From the cell containing the given text, extract its center point as [x, y] coordinate. 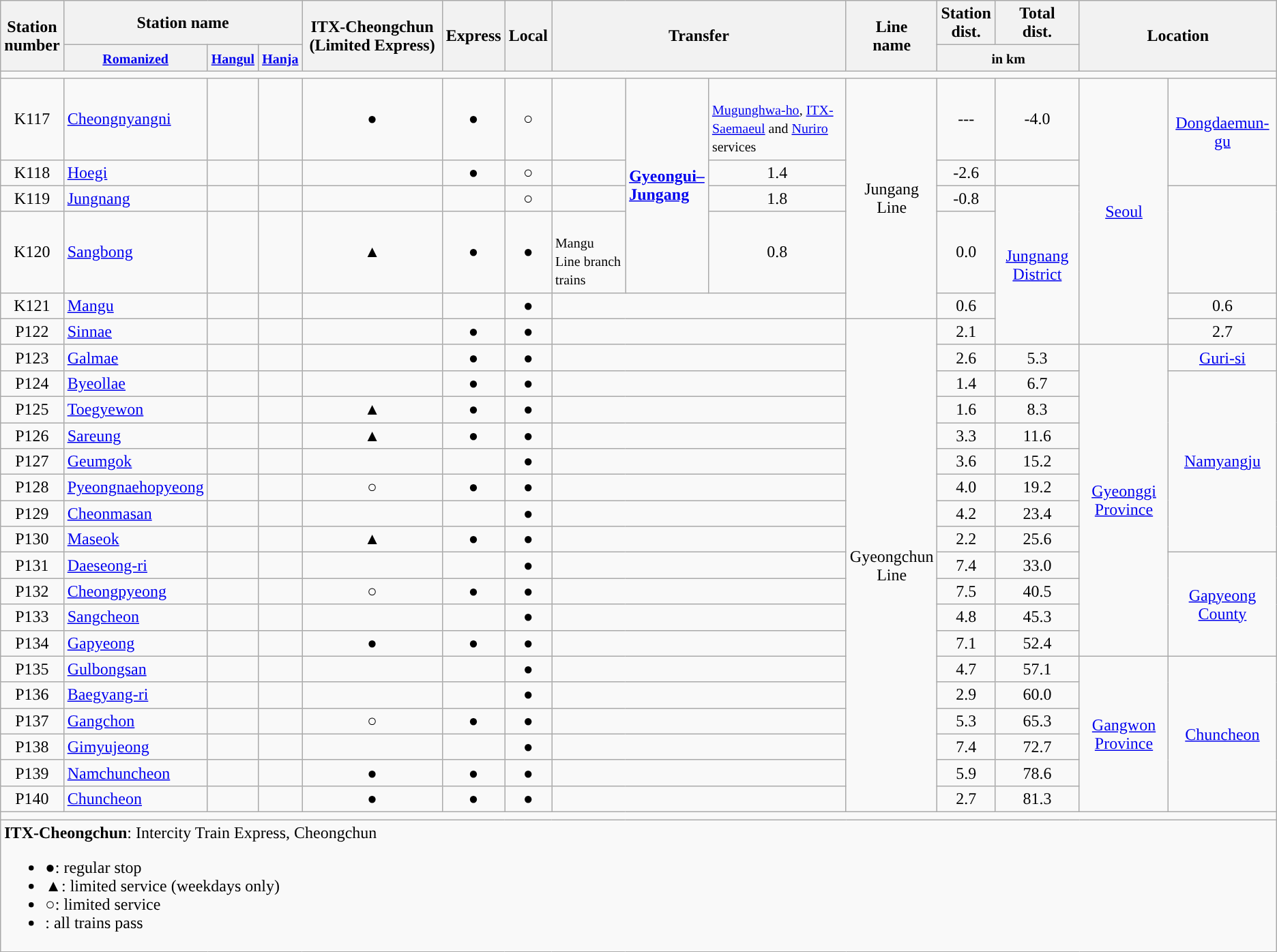
Mangu Line branch trains [588, 252]
52.4 [1037, 643]
Hanja [280, 58]
4.2 [966, 514]
-0.8 [966, 198]
ITX-Cheongchun (Limited Express) [372, 35]
1.8 [777, 198]
Gangwon Province [1124, 734]
0.0 [966, 252]
72.7 [1037, 747]
Sangcheon [135, 617]
P132 [32, 591]
P138 [32, 747]
60.0 [1037, 695]
Maseok [135, 539]
23.4 [1037, 514]
P134 [32, 643]
78.6 [1037, 773]
P122 [32, 331]
Sareung [135, 436]
P136 [32, 695]
0.8 [777, 252]
Cheongpyeong [135, 591]
Gulbongsan [135, 669]
Geumgok [135, 462]
Pyeongnaehopyeong [135, 488]
Transfer [699, 35]
Stationdist. [966, 23]
Jungnang District [1037, 265]
3.6 [966, 462]
Romanized [135, 58]
25.6 [1037, 539]
65.3 [1037, 721]
Stationnumber [32, 35]
7.5 [966, 591]
Cheongnyangni [135, 119]
Baegyang-ri [135, 695]
GyeongchunLine [892, 565]
P133 [32, 617]
1.6 [966, 409]
Byeollae [135, 383]
in km [1008, 58]
Galmae [135, 357]
Location [1177, 35]
Express [473, 35]
8.3 [1037, 409]
Sangbong [135, 252]
4.8 [966, 617]
P137 [32, 721]
P139 [32, 773]
P124 [32, 383]
Hoegi [135, 173]
7.1 [966, 643]
15.2 [1037, 462]
P131 [32, 565]
K119 [32, 198]
P130 [32, 539]
81.3 [1037, 799]
Station name [183, 23]
40.5 [1037, 591]
Mangu [135, 306]
P127 [32, 462]
Mugunghwa-ho, ITX-Saemaeul and Nuriro services [777, 119]
3.3 [966, 436]
57.1 [1037, 669]
JungangLine [892, 198]
Namchuncheon [135, 773]
Line name [892, 35]
Gimyujeong [135, 747]
33.0 [1037, 565]
45.3 [1037, 617]
4.0 [966, 488]
2.2 [966, 539]
Guri-si [1222, 357]
5.9 [966, 773]
Daeseong-ri [135, 565]
Totaldist. [1037, 23]
K121 [32, 306]
P140 [32, 799]
2.1 [966, 331]
ITX-Cheongchun: Intercity Train Express, Cheongchun●: regular stop▲: limited service (weekdays only)○: limited service : all trains pass [638, 886]
Sinnae [135, 331]
K120 [32, 252]
P135 [32, 669]
Gangchon [135, 721]
11.6 [1037, 436]
-4.0 [1037, 119]
Gapyeong [135, 643]
P129 [32, 514]
19.2 [1037, 488]
P123 [32, 357]
Local [528, 35]
P128 [32, 488]
2.9 [966, 695]
P126 [32, 436]
Toegyewon [135, 409]
-2.6 [966, 173]
K117 [32, 119]
--- [966, 119]
P125 [32, 409]
6.7 [1037, 383]
Seoul [1124, 211]
Gyeonggi Province [1124, 501]
Cheonmasan [135, 514]
Gapyeong County [1222, 604]
Jungnang [135, 198]
2.6 [966, 357]
4.7 [966, 669]
Hangul [233, 58]
Gyeongui–Jungang [667, 185]
K118 [32, 173]
Namyangju [1222, 461]
Dongdaemun-gu [1222, 132]
